Locate the cell with the specified text and output its (X, Y) center coordinate. 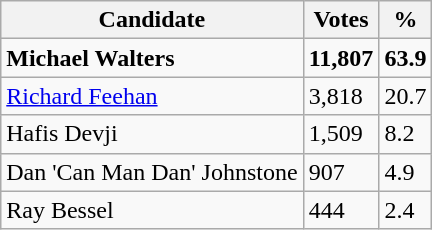
2.4 (406, 210)
% (406, 20)
3,818 (341, 96)
4.9 (406, 172)
444 (341, 210)
1,509 (341, 134)
Hafis Devji (152, 134)
Michael Walters (152, 58)
Richard Feehan (152, 96)
20.7 (406, 96)
Dan 'Can Man Dan' Johnstone (152, 172)
Candidate (152, 20)
63.9 (406, 58)
Votes (341, 20)
11,807 (341, 58)
8.2 (406, 134)
907 (341, 172)
Ray Bessel (152, 210)
